Provide the [X, Y] coordinate of the cell's center where the given text is located.  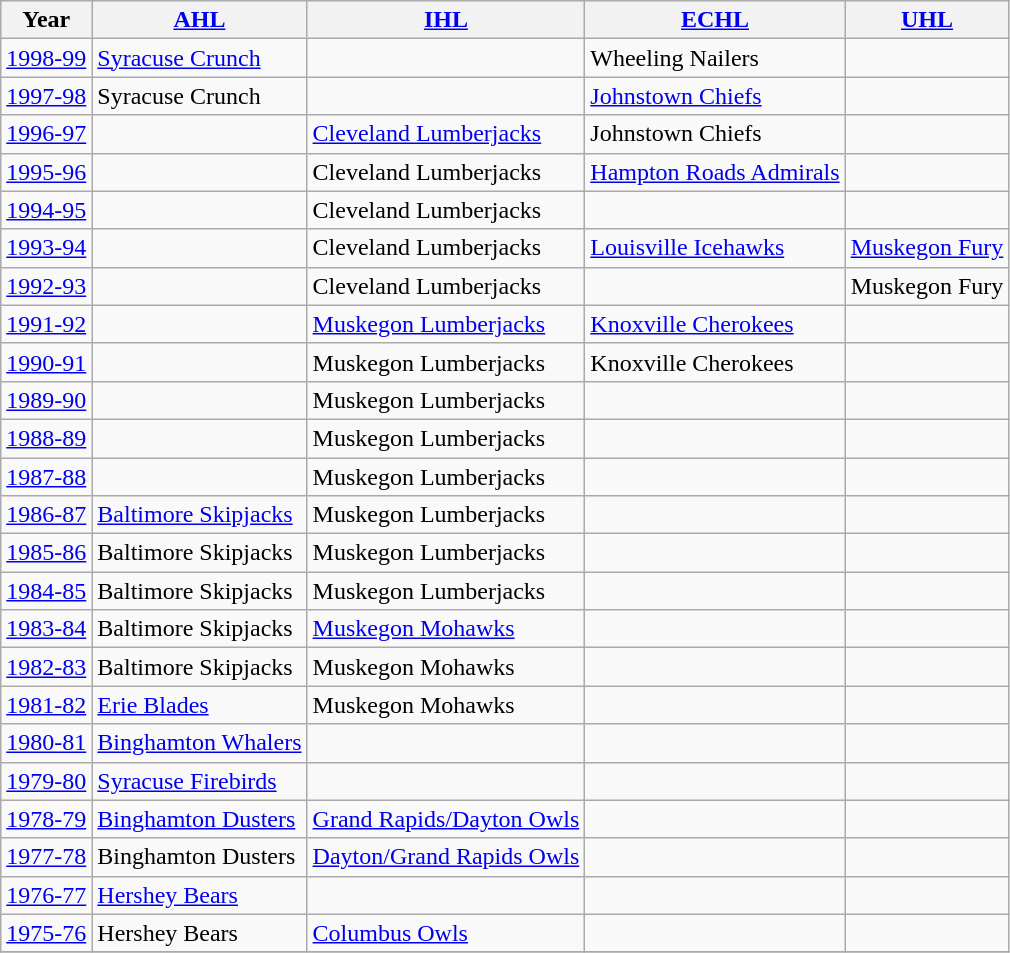
Hampton Roads Admirals [715, 172]
1981-82 [46, 705]
1976-77 [46, 895]
AHL [200, 20]
1992-93 [46, 286]
Louisville Icehawks [715, 248]
1988-89 [46, 438]
1975-76 [46, 933]
1995-96 [46, 172]
Grand Rapids/Dayton Owls [446, 819]
1979-80 [46, 781]
Wheeling Nailers [715, 58]
1994-95 [46, 210]
Syracuse Firebirds [200, 781]
1982-83 [46, 667]
1991-92 [46, 324]
1993-94 [46, 248]
1996-97 [46, 134]
IHL [446, 20]
1990-91 [46, 362]
Erie Blades [200, 705]
ECHL [715, 20]
1983-84 [46, 629]
1989-90 [46, 400]
UHL [927, 20]
1997-98 [46, 96]
1977-78 [46, 857]
1998-99 [46, 58]
1986-87 [46, 515]
Binghamton Whalers [200, 743]
Year [46, 20]
1985-86 [46, 553]
1984-85 [46, 591]
1987-88 [46, 477]
1980-81 [46, 743]
Dayton/Grand Rapids Owls [446, 857]
Columbus Owls [446, 933]
1978-79 [46, 819]
